For the text-containing cell, return its midpoint in (x, y) coordinate format. 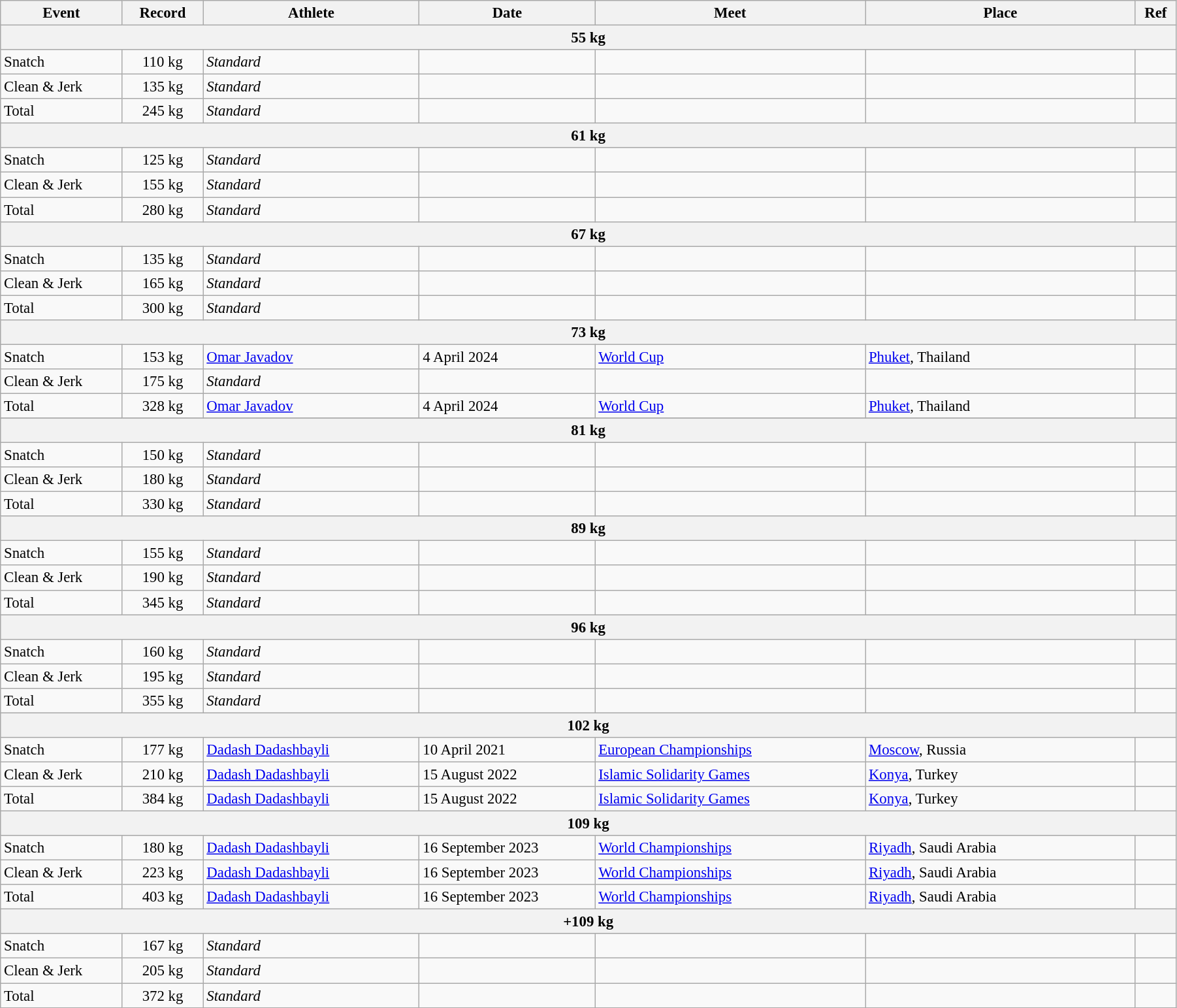
89 kg (588, 528)
61 kg (588, 136)
210 kg (163, 774)
10 April 2021 (507, 750)
109 kg (588, 824)
67 kg (588, 234)
177 kg (163, 750)
328 kg (163, 406)
195 kg (163, 676)
245 kg (163, 111)
223 kg (163, 873)
150 kg (163, 455)
384 kg (163, 799)
205 kg (163, 971)
55 kg (588, 38)
Ref (1155, 13)
102 kg (588, 725)
+109 kg (588, 922)
160 kg (163, 651)
167 kg (163, 947)
Athlete (311, 13)
300 kg (163, 308)
Date (507, 13)
96 kg (588, 627)
Meet (730, 13)
165 kg (163, 283)
125 kg (163, 160)
372 kg (163, 996)
330 kg (163, 504)
355 kg (163, 701)
153 kg (163, 357)
175 kg (163, 382)
190 kg (163, 578)
81 kg (588, 431)
110 kg (163, 62)
Moscow, Russia (1001, 750)
403 kg (163, 897)
345 kg (163, 602)
Place (1001, 13)
Record (163, 13)
280 kg (163, 210)
Event (61, 13)
73 kg (588, 333)
European Championships (730, 750)
